Extract the [X, Y] coordinate from the center of the cell holding the provided text.  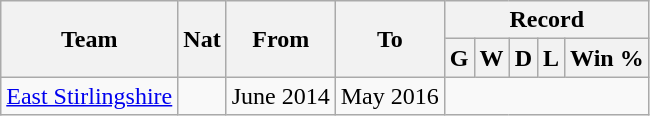
Win % [608, 58]
East Stirlingshire [90, 96]
G [459, 58]
Team [90, 39]
To [390, 39]
Nat [202, 39]
From [280, 39]
June 2014 [280, 96]
Record [546, 20]
May 2016 [390, 96]
L [552, 58]
W [492, 58]
D [523, 58]
